Detect which cell encompasses the target text, then output its (X, Y) center coordinate. 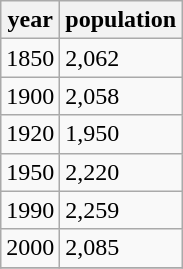
1900 (30, 96)
2,259 (121, 210)
1920 (30, 134)
2000 (30, 248)
1,950 (121, 134)
1850 (30, 58)
2,058 (121, 96)
year (30, 20)
population (121, 20)
2,220 (121, 172)
1990 (30, 210)
2,062 (121, 58)
2,085 (121, 248)
1950 (30, 172)
